Locate the cell with the specified text and output its [X, Y] center coordinate. 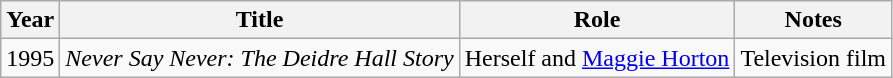
Year [30, 20]
Television film [814, 58]
Title [260, 20]
Never Say Never: The Deidre Hall Story [260, 58]
Role [597, 20]
1995 [30, 58]
Notes [814, 20]
Herself and Maggie Horton [597, 58]
